Extract the [x, y] coordinate from the center of the cell holding the provided text.  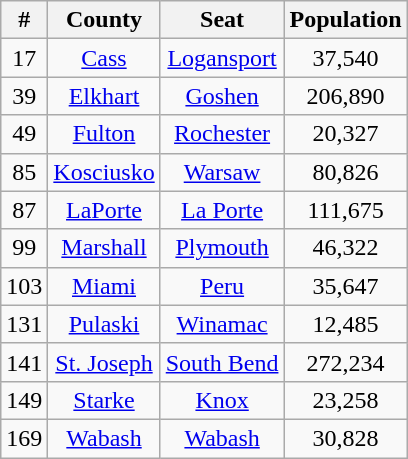
Starke [104, 400]
30,828 [346, 438]
Pulaski [104, 324]
103 [24, 286]
20,327 [346, 134]
County [104, 20]
12,485 [346, 324]
23,258 [346, 400]
Logansport [222, 58]
141 [24, 362]
111,675 [346, 210]
206,890 [346, 96]
Miami [104, 286]
Knox [222, 400]
17 [24, 58]
131 [24, 324]
St. Joseph [104, 362]
39 [24, 96]
Fulton [104, 134]
80,826 [346, 172]
Seat [222, 20]
South Bend [222, 362]
# [24, 20]
272,234 [346, 362]
37,540 [346, 58]
Warsaw [222, 172]
Goshen [222, 96]
99 [24, 248]
35,647 [346, 286]
46,322 [346, 248]
149 [24, 400]
87 [24, 210]
Marshall [104, 248]
Plymouth [222, 248]
49 [24, 134]
LaPorte [104, 210]
169 [24, 438]
Cass [104, 58]
Peru [222, 286]
Winamac [222, 324]
85 [24, 172]
Kosciusko [104, 172]
Elkhart [104, 96]
Rochester [222, 134]
La Porte [222, 210]
Population [346, 20]
